Locate the cell with the specified text and output its [X, Y] center coordinate. 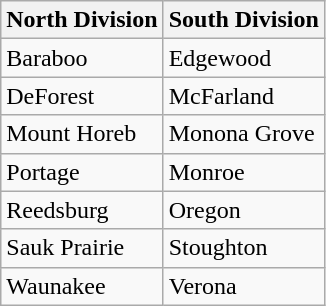
North Division [82, 20]
South Division [244, 20]
Monroe [244, 172]
Monona Grove [244, 134]
Waunakee [82, 286]
Portage [82, 172]
Edgewood [244, 58]
Reedsburg [82, 210]
Oregon [244, 210]
Sauk Prairie [82, 248]
Stoughton [244, 248]
McFarland [244, 96]
Baraboo [82, 58]
Verona [244, 286]
Mount Horeb [82, 134]
DeForest [82, 96]
